From the cell containing the given text, extract its center point as [x, y] coordinate. 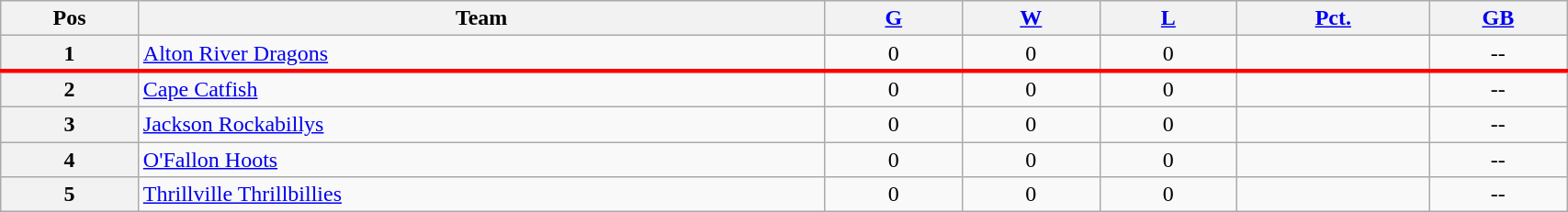
2 [70, 89]
Team [481, 18]
3 [70, 124]
GB [1498, 18]
4 [70, 159]
L [1168, 18]
Cape Catfish [481, 89]
Alton River Dragons [481, 53]
5 [70, 195]
G [894, 18]
Thrillville Thrillbillies [481, 195]
Jackson Rockabillys [481, 124]
1 [70, 53]
Pct. [1334, 18]
W [1032, 18]
Pos [70, 18]
O'Fallon Hoots [481, 159]
